From the cell containing the given text, extract its center point as [x, y] coordinate. 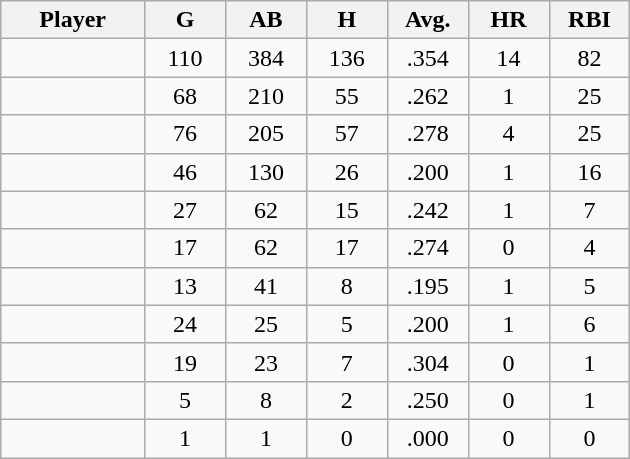
.195 [428, 286]
.354 [428, 58]
130 [266, 172]
2 [346, 400]
24 [186, 324]
14 [508, 58]
57 [346, 134]
AB [266, 20]
G [186, 20]
RBI [590, 20]
.250 [428, 400]
41 [266, 286]
68 [186, 96]
136 [346, 58]
Player [73, 20]
19 [186, 362]
6 [590, 324]
110 [186, 58]
.278 [428, 134]
.304 [428, 362]
205 [266, 134]
.262 [428, 96]
16 [590, 172]
26 [346, 172]
384 [266, 58]
15 [346, 210]
46 [186, 172]
13 [186, 286]
210 [266, 96]
23 [266, 362]
.000 [428, 438]
.274 [428, 248]
H [346, 20]
27 [186, 210]
Avg. [428, 20]
76 [186, 134]
HR [508, 20]
55 [346, 96]
82 [590, 58]
.242 [428, 210]
